Detect which cell encompasses the target text, then output its [x, y] center coordinate. 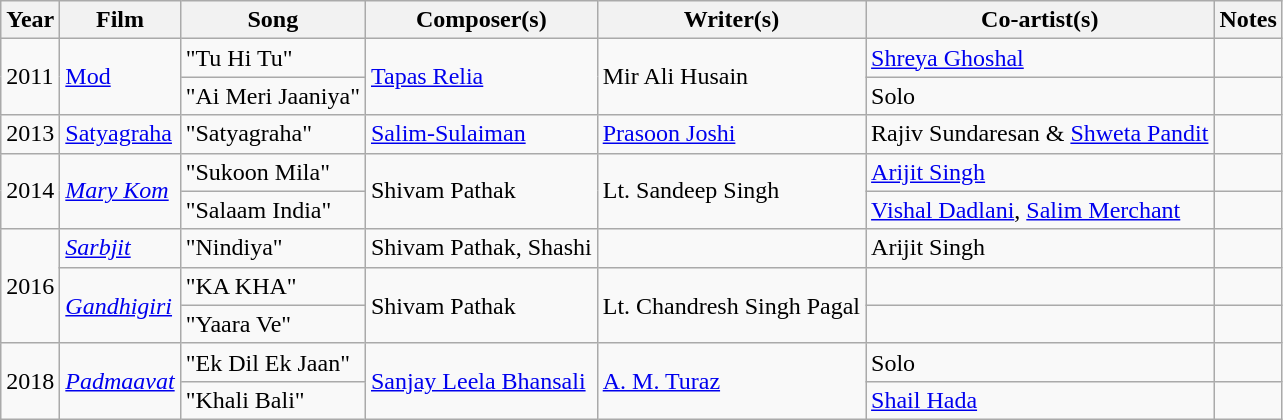
Salim-Sulaiman [481, 134]
Mary Kom [120, 191]
Padmaavat [120, 381]
2018 [30, 381]
Mod [120, 77]
Satyagraha [120, 134]
Mir Ali Husain [731, 77]
Notes [1248, 20]
Rajiv Sundaresan & Shweta Pandit [1040, 134]
Song [272, 20]
"Salaam India" [272, 210]
Composer(s) [481, 20]
"Sukoon Mila" [272, 172]
Lt. Chandresh Singh Pagal [731, 305]
Shreya Ghoshal [1040, 58]
Vishal Dadlani, Salim Merchant [1040, 210]
"KA KHA" [272, 286]
2013 [30, 134]
2011 [30, 77]
"Satyagraha" [272, 134]
2014 [30, 191]
"Tu Hi Tu" [272, 58]
Film [120, 20]
Prasoon Joshi [731, 134]
"Ek Dil Ek Jaan" [272, 362]
Tapas Relia [481, 77]
Writer(s) [731, 20]
Year [30, 20]
Sanjay Leela Bhansali [481, 381]
"Khali Bali" [272, 400]
"Yaara Ve" [272, 324]
Gandhigiri [120, 305]
Shivam Pathak, Shashi [481, 248]
Lt. Sandeep Singh [731, 191]
"Ai Meri Jaaniya" [272, 96]
A. M. Turaz [731, 381]
Sarbjit [120, 248]
2016 [30, 286]
"Nindiya" [272, 248]
Shail Hada [1040, 400]
Co-artist(s) [1040, 20]
